Determine the (x, y) coordinate at the center of the cell enclosing the given text.  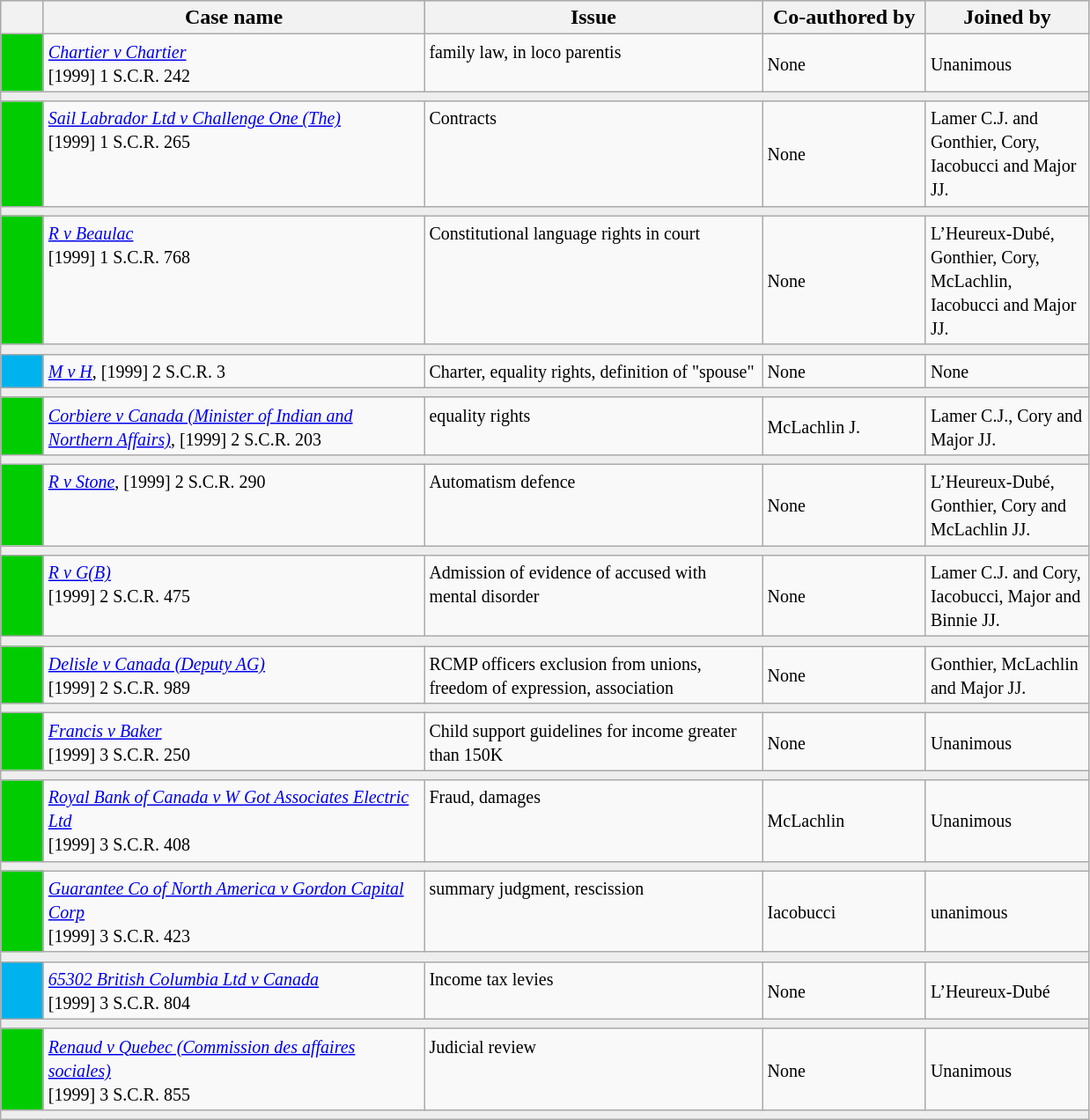
Guarantee Co of North America v Gordon Capital Corp [1999] 3 S.C.R. 423 (234, 911)
RCMP officers exclusion from unions, freedom of expression, association (593, 674)
Child support guidelines for income greater than 150K (593, 741)
L’Heureux-Dubé, Gonthier, Cory and McLachlin JJ. (1007, 505)
Income tax levies (593, 990)
R v Beaulac [1999] 1 S.C.R. 768 (234, 280)
L’Heureux-Dubé (1007, 990)
summary judgment, rescission (593, 911)
unanimous (1007, 911)
L’Heureux-Dubé, Gonthier, Cory, McLachlin, Iacobucci and Major JJ. (1007, 280)
Constitutional language rights in court (593, 280)
Contracts (593, 153)
Fraud, damages (593, 821)
McLachlin J. (843, 426)
Royal Bank of Canada v W Got Associates Electric Ltd [1999] 3 S.C.R. 408 (234, 821)
equality rights (593, 426)
Issue (593, 18)
Lamer C.J., Cory and Major JJ. (1007, 426)
Sail Labrador Ltd v Challenge One (The) [1999] 1 S.C.R. 265 (234, 153)
Co-authored by (843, 18)
M v H, [1999] 2 S.C.R. 3 (234, 371)
Admission of evidence of accused with mental disorder (593, 596)
Case name (234, 18)
Automatism defence (593, 505)
Lamer C.J. and Cory, Iacobucci, Major and Binnie JJ. (1007, 596)
Gonthier, McLachlin and Major JJ. (1007, 674)
Renaud v Quebec (Commission des affaires sociales) [1999] 3 S.C.R. 855 (234, 1069)
65302 British Columbia Ltd v Canada [1999] 3 S.C.R. 804 (234, 990)
Joined by (1007, 18)
family law, in loco parentis (593, 63)
Lamer C.J. and Gonthier, Cory, Iacobucci and Major JJ. (1007, 153)
Francis v Baker[1999] 3 S.C.R. 250 (234, 741)
R v G(B) [1999] 2 S.C.R. 475 (234, 596)
Iacobucci (843, 911)
Judicial review (593, 1069)
Delisle v Canada (Deputy AG) [1999] 2 S.C.R. 989 (234, 674)
R v Stone, [1999] 2 S.C.R. 290 (234, 505)
Corbiere v Canada (Minister of Indian and Northern Affairs), [1999] 2 S.C.R. 203 (234, 426)
McLachlin (843, 821)
Chartier v Chartier [1999] 1 S.C.R. 242 (234, 63)
Charter, equality rights, definition of "spouse" (593, 371)
